From the cell containing the given text, extract its center point as (x, y) coordinate. 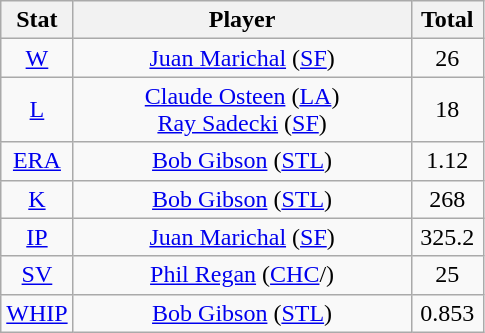
26 (447, 58)
0.853 (447, 313)
Claude Osteen (LA)Ray Sadecki (SF) (242, 110)
268 (447, 199)
Total (447, 20)
WHIP (37, 313)
325.2 (447, 237)
W (37, 58)
1.12 (447, 161)
IP (37, 237)
18 (447, 110)
Phil Regan (CHC/) (242, 275)
K (37, 199)
L (37, 110)
Player (242, 20)
25 (447, 275)
SV (37, 275)
Stat (37, 20)
ERA (37, 161)
